Return the [X, Y] coordinate for the center point of the cell that contains the specified text.  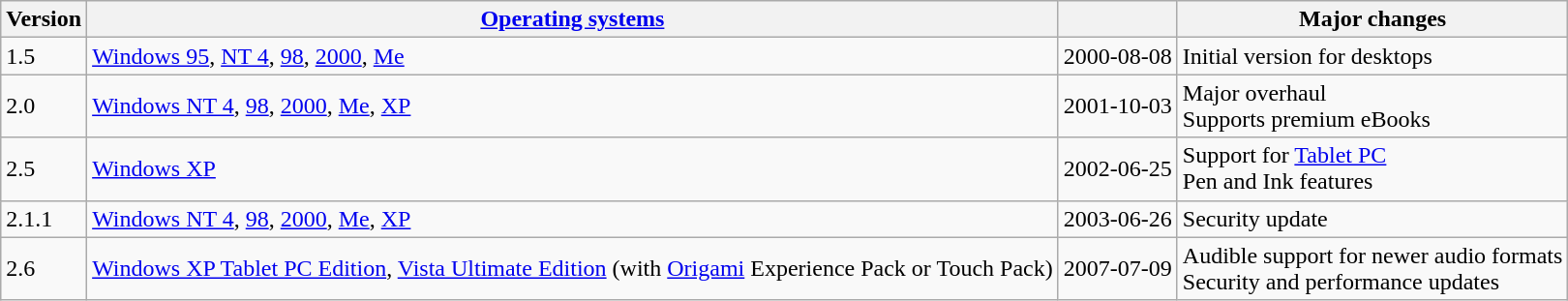
Windows 95, NT 4, 98, 2000, Me [573, 56]
Major overhaulSupports premium eBooks [1372, 106]
Version [45, 19]
Security update [1372, 219]
1.5 [45, 56]
2.5 [45, 168]
2002-06-25 [1117, 168]
2000-08-08 [1117, 56]
2003-06-26 [1117, 219]
Initial version for desktops [1372, 56]
Audible support for newer audio formatsSecurity and performance updates [1372, 269]
2007-07-09 [1117, 269]
2001-10-03 [1117, 106]
2.6 [45, 269]
Windows XP Tablet PC Edition, Vista Ultimate Edition (with Origami Experience Pack or Touch Pack) [573, 269]
Support for Tablet PCPen and Ink features [1372, 168]
2.1.1 [45, 219]
Major changes [1372, 19]
Operating systems [573, 19]
2.0 [45, 106]
Windows XP [573, 168]
